Find where the given text appears and provide that cell's center as (x, y) coordinate. 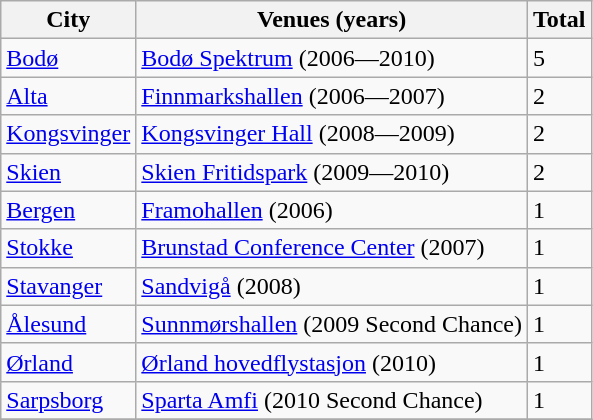
City (68, 20)
Sandvigå (2008) (332, 286)
Sparta Amfi (2010 Second Chance) (332, 400)
Skien (68, 172)
Kongsvinger Hall (2008—2009) (332, 134)
Ørland hovedflystasjon (2010) (332, 362)
Stokke (68, 248)
Finnmarkshallen (2006—2007) (332, 96)
Framohallen (2006) (332, 210)
Stavanger (68, 286)
Sunnmørshallen (2009 Second Chance) (332, 324)
Venues (years) (332, 20)
Kongsvinger (68, 134)
Bodø Spektrum (2006—2010) (332, 58)
5 (559, 58)
Total (559, 20)
Ørland (68, 362)
Skien Fritidspark (2009—2010) (332, 172)
Sarpsborg (68, 400)
Bergen (68, 210)
Ålesund (68, 324)
Bodø (68, 58)
Brunstad Conference Center (2007) (332, 248)
Alta (68, 96)
